Return (X, Y) of the center of cell containing provided text 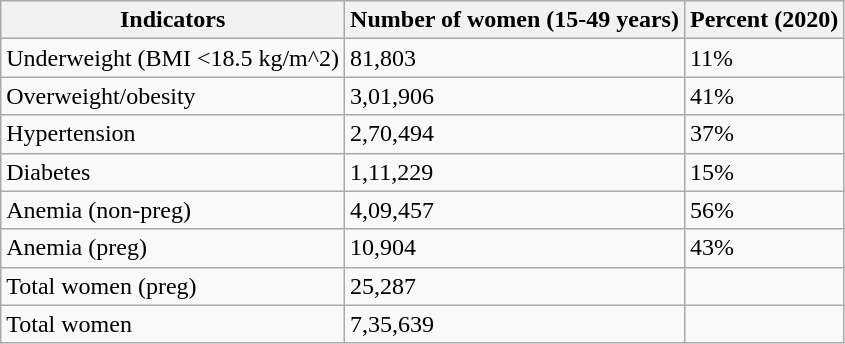
Number of women (15-49 years) (515, 20)
56% (764, 210)
Hypertension (173, 134)
25,287 (515, 286)
1,11,229 (515, 172)
7,35,639 (515, 324)
43% (764, 248)
2,70,494 (515, 134)
Total women (preg) (173, 286)
Anemia (preg) (173, 248)
Total women (173, 324)
Overweight/obesity (173, 96)
11% (764, 58)
Diabetes (173, 172)
81,803 (515, 58)
10,904 (515, 248)
3,01,906 (515, 96)
4,09,457 (515, 210)
37% (764, 134)
Percent (2020) (764, 20)
Underweight (BMI <18.5 kg/m^2) (173, 58)
Anemia (non-preg) (173, 210)
41% (764, 96)
Indicators (173, 20)
15% (764, 172)
